Find where the given text appears and provide that cell's center as [X, Y] coordinate. 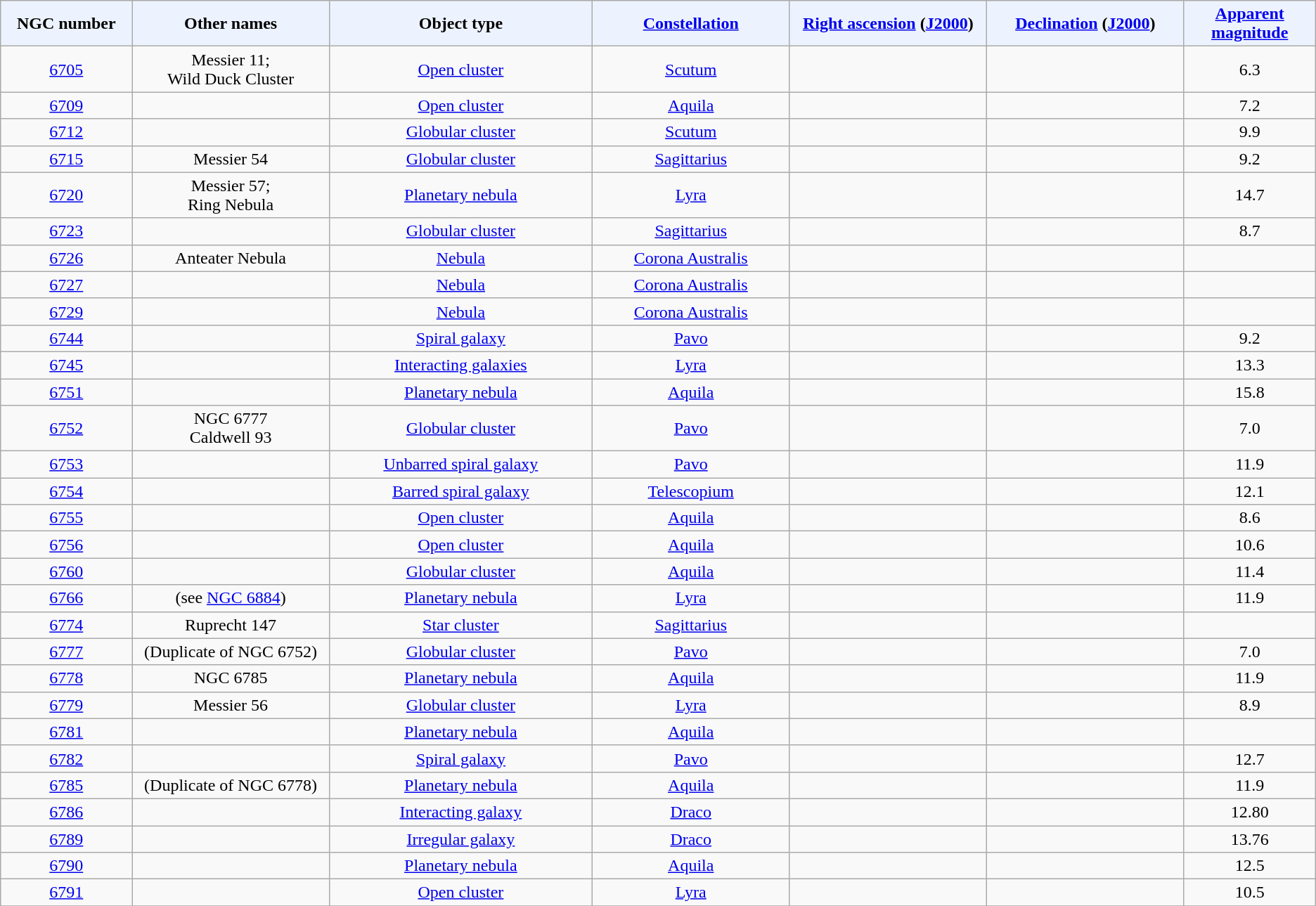
(see NGC 6884) [231, 598]
Telescopium [690, 491]
Messier 11;Wild Duck Cluster [231, 69]
12.80 [1250, 812]
6744 [66, 338]
12.1 [1250, 491]
Messier 54 [231, 159]
Messier 56 [231, 705]
Object type [460, 24]
6745 [66, 365]
6705 [66, 69]
6751 [66, 391]
9.9 [1250, 132]
6790 [66, 866]
Apparent magnitude [1250, 24]
6785 [66, 785]
Anteater Nebula [231, 258]
(Duplicate of NGC 6778) [231, 785]
11.4 [1250, 571]
6715 [66, 159]
6779 [66, 705]
6752 [66, 429]
12.7 [1250, 758]
6789 [66, 839]
6781 [66, 732]
6726 [66, 258]
8.7 [1250, 231]
6709 [66, 105]
6760 [66, 571]
Messier 57;Ring Nebula [231, 195]
Barred spiral galaxy [460, 491]
14.7 [1250, 195]
Declination (J2000) [1085, 24]
6782 [66, 758]
10.5 [1250, 893]
Other names [231, 24]
Star cluster [460, 625]
Constellation [690, 24]
6723 [66, 231]
6.3 [1250, 69]
6756 [66, 545]
12.5 [1250, 866]
Unbarred spiral galaxy [460, 465]
13.3 [1250, 365]
NGC 6785 [231, 678]
NGC number [66, 24]
6778 [66, 678]
(Duplicate of NGC 6752) [231, 652]
6774 [66, 625]
Right ascension (J2000) [889, 24]
6777 [66, 652]
13.76 [1250, 839]
6753 [66, 465]
6712 [66, 132]
6727 [66, 285]
6786 [66, 812]
Interacting galaxy [460, 812]
Irregular galaxy [460, 839]
6729 [66, 311]
8.9 [1250, 705]
15.8 [1250, 391]
10.6 [1250, 545]
Interacting galaxies [460, 365]
NGC 6777Caldwell 93 [231, 429]
6755 [66, 518]
6791 [66, 893]
8.6 [1250, 518]
6720 [66, 195]
6766 [66, 598]
Ruprecht 147 [231, 625]
6754 [66, 491]
7.2 [1250, 105]
